Pinpoint the cell where the given text exists, returning its [x, y] midpoint coordinate. 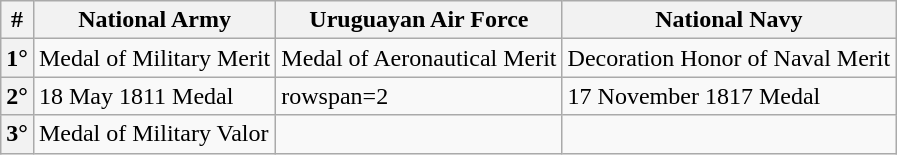
Medal of Aeronautical Merit [419, 58]
rowspan=2 [419, 96]
Uruguayan Air Force [419, 20]
17 November 1817 Medal [729, 96]
Medal of Military Merit [154, 58]
# [18, 20]
Medal of Military Valor [154, 134]
National Navy [729, 20]
3° [18, 134]
Decoration Honor of Naval Merit [729, 58]
1° [18, 58]
2° [18, 96]
National Army [154, 20]
18 May 1811 Medal [154, 96]
